Search for the cell housing the specified text and yield its (x, y) center coordinate. 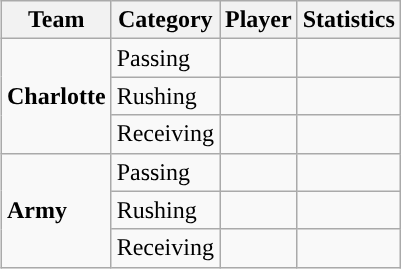
Player (259, 20)
Category (165, 20)
Team (56, 20)
Army (56, 210)
Statistics (348, 20)
Charlotte (56, 96)
